Scan for the cell matching the given text and deliver its (x, y) coordinate at center. 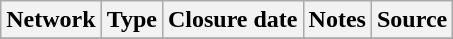
Type (132, 20)
Closure date (232, 20)
Network (51, 20)
Source (412, 20)
Notes (337, 20)
